Identify which cell holds the provided text, then report its (X, Y) central coordinate. 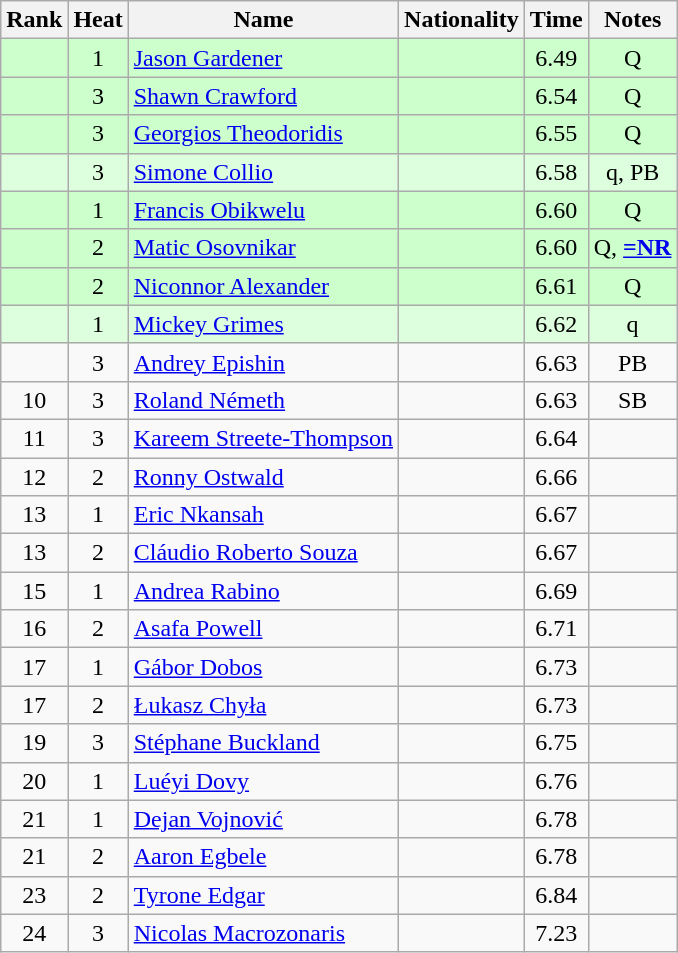
Notes (632, 20)
15 (34, 591)
SB (632, 400)
6.71 (556, 629)
Andrey Epishin (263, 362)
Kareem Streete-Thompson (263, 438)
11 (34, 438)
Q, =NR (632, 248)
Simone Collio (263, 172)
6.84 (556, 895)
Roland Németh (263, 400)
6.49 (556, 58)
Francis Obikwelu (263, 210)
Nationality (462, 20)
Niconnor Alexander (263, 286)
6.55 (556, 134)
6.54 (556, 96)
Łukasz Chyła (263, 705)
6.62 (556, 324)
Heat (98, 20)
24 (34, 933)
Mickey Grimes (263, 324)
Aaron Egbele (263, 857)
7.23 (556, 933)
Cláudio Roberto Souza (263, 553)
20 (34, 781)
19 (34, 743)
6.58 (556, 172)
16 (34, 629)
Eric Nkansah (263, 515)
Georgios Theodoridis (263, 134)
Andrea Rabino (263, 591)
Dejan Vojnović (263, 819)
23 (34, 895)
PB (632, 362)
6.61 (556, 286)
Ronny Ostwald (263, 477)
10 (34, 400)
6.69 (556, 591)
Matic Osovnikar (263, 248)
6.66 (556, 477)
6.64 (556, 438)
6.75 (556, 743)
Name (263, 20)
Time (556, 20)
Luéyi Dovy (263, 781)
Shawn Crawford (263, 96)
Jason Gardener (263, 58)
Stéphane Buckland (263, 743)
Tyrone Edgar (263, 895)
6.76 (556, 781)
Rank (34, 20)
Nicolas Macrozonaris (263, 933)
12 (34, 477)
Asafa Powell (263, 629)
q (632, 324)
Gábor Dobos (263, 667)
q, PB (632, 172)
